Provide the [x, y] coordinate of the cell's center where the given text is located.  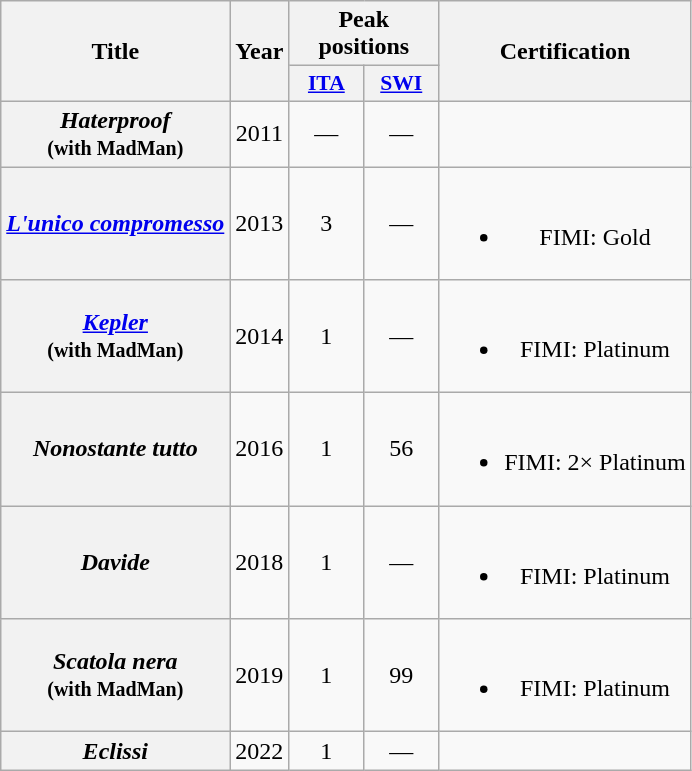
3 [326, 222]
Eclissi [116, 751]
2014 [260, 336]
FIMI: 2× Platinum [566, 450]
2013 [260, 222]
Certification [566, 52]
Year [260, 52]
Peak positions [364, 34]
Kepler(with MadMan) [116, 336]
Nonostante tutto [116, 450]
SWI [402, 84]
2018 [260, 562]
Davide [116, 562]
2016 [260, 450]
Title [116, 52]
2022 [260, 751]
ITA [326, 84]
L'unico compromesso [116, 222]
FIMI: Gold [566, 222]
Haterproof(with MadMan) [116, 134]
Scatola nera(with MadMan) [116, 676]
2019 [260, 676]
99 [402, 676]
2011 [260, 134]
56 [402, 450]
